Detect which cell encompasses the target text, then output its (X, Y) center coordinate. 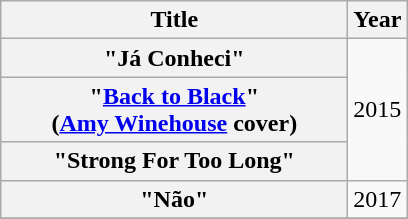
"Strong For Too Long" (174, 161)
2017 (378, 199)
Title (174, 20)
"Back to Black"(Amy Winehouse cover) (174, 110)
"Não" (174, 199)
2015 (378, 110)
"Já Conheci" (174, 58)
Year (378, 20)
